For the text-containing cell, return its midpoint in (x, y) coordinate format. 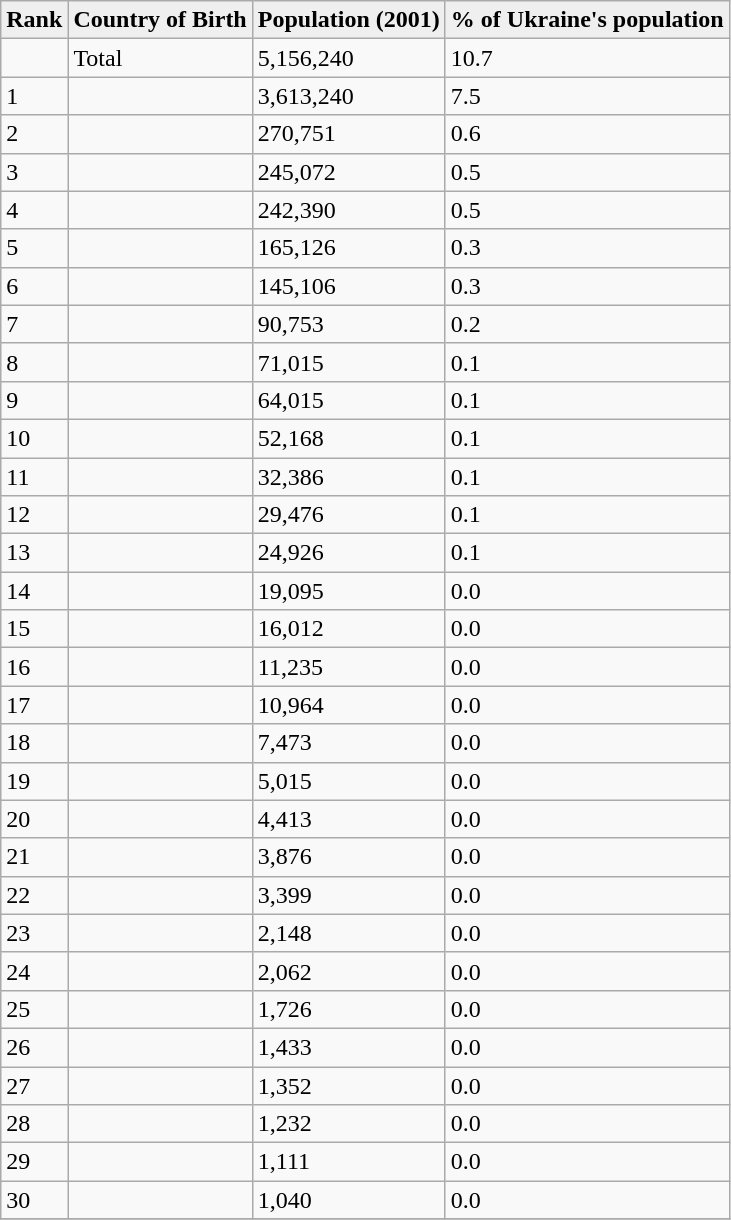
% of Ukraine's population (587, 20)
1,040 (348, 1200)
5,015 (348, 781)
21 (34, 857)
0.6 (587, 134)
71,015 (348, 362)
11,235 (348, 667)
145,106 (348, 286)
6 (34, 286)
270,751 (348, 134)
18 (34, 743)
5,156,240 (348, 58)
17 (34, 705)
1 (34, 96)
16,012 (348, 629)
4 (34, 210)
10,964 (348, 705)
3,399 (348, 895)
25 (34, 1009)
1,726 (348, 1009)
29 (34, 1162)
30 (34, 1200)
3,613,240 (348, 96)
28 (34, 1124)
5 (34, 248)
1,232 (348, 1124)
245,072 (348, 172)
Population (2001) (348, 20)
19,095 (348, 591)
90,753 (348, 324)
27 (34, 1085)
7,473 (348, 743)
7 (34, 324)
10 (34, 438)
24,926 (348, 553)
12 (34, 515)
24 (34, 971)
20 (34, 819)
2 (34, 134)
4,413 (348, 819)
15 (34, 629)
2,062 (348, 971)
10.7 (587, 58)
Total (160, 58)
52,168 (348, 438)
1,352 (348, 1085)
11 (34, 477)
64,015 (348, 400)
14 (34, 591)
Country of Birth (160, 20)
0.2 (587, 324)
7.5 (587, 96)
3,876 (348, 857)
26 (34, 1047)
8 (34, 362)
19 (34, 781)
3 (34, 172)
13 (34, 553)
242,390 (348, 210)
1,433 (348, 1047)
165,126 (348, 248)
2,148 (348, 933)
1,111 (348, 1162)
9 (34, 400)
32,386 (348, 477)
29,476 (348, 515)
Rank (34, 20)
22 (34, 895)
23 (34, 933)
16 (34, 667)
